Return the (x, y) coordinate for the center point of the cell that contains the specified text.  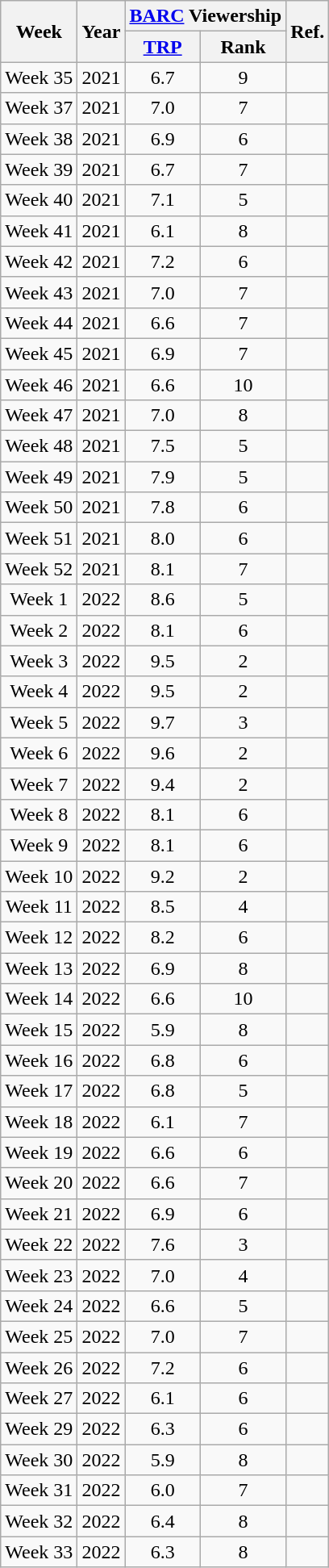
Week 49 (39, 477)
7.1 (163, 200)
9.6 (163, 753)
TRP (163, 47)
Week 30 (39, 1460)
Week 18 (39, 1122)
Week 17 (39, 1091)
Week 13 (39, 968)
9.7 (163, 722)
Week 9 (39, 845)
Year (102, 31)
Week 7 (39, 784)
Week 37 (39, 108)
Week 29 (39, 1429)
Week 41 (39, 231)
6.0 (163, 1491)
7.8 (163, 508)
9.2 (163, 876)
Week 21 (39, 1214)
Ref. (308, 31)
Week 33 (39, 1552)
8.0 (163, 538)
Week 12 (39, 938)
Week 51 (39, 538)
Week 46 (39, 385)
Week 2 (39, 630)
9 (243, 77)
Week 50 (39, 508)
Week 14 (39, 999)
Week 44 (39, 323)
Week 6 (39, 753)
Week 22 (39, 1244)
9.4 (163, 784)
Week 42 (39, 261)
Week 35 (39, 77)
BARC Viewership (206, 16)
Week 25 (39, 1336)
Week 20 (39, 1183)
7.9 (163, 477)
Week 5 (39, 722)
Week 26 (39, 1368)
7.5 (163, 446)
Week 15 (39, 1030)
Week (39, 31)
Week 52 (39, 569)
Week 19 (39, 1152)
Week 31 (39, 1491)
Week 23 (39, 1275)
Week 32 (39, 1521)
Week 3 (39, 661)
Week 8 (39, 814)
7.6 (163, 1244)
Week 48 (39, 446)
Week 47 (39, 416)
8.5 (163, 907)
6.4 (163, 1521)
Week 4 (39, 692)
Week 11 (39, 907)
Week 16 (39, 1060)
8.6 (163, 600)
Week 40 (39, 200)
Week 39 (39, 169)
Week 38 (39, 139)
8.2 (163, 938)
Week 45 (39, 353)
Week 24 (39, 1306)
Rank (243, 47)
Week 43 (39, 292)
Week 1 (39, 600)
Week 27 (39, 1399)
Week 10 (39, 876)
